Locate the cell with the specified text and output its (x, y) center coordinate. 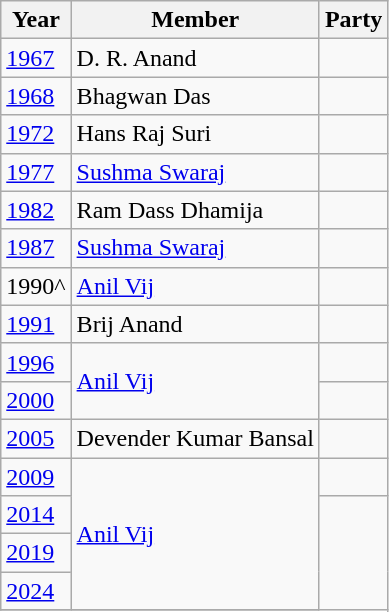
2019 (36, 553)
2024 (36, 591)
1977 (36, 172)
1987 (36, 248)
1996 (36, 362)
Ram Dass Dhamija (195, 210)
2000 (36, 400)
Member (195, 20)
2005 (36, 438)
D. R. Anand (195, 58)
Brij Anand (195, 324)
2014 (36, 515)
Party (353, 20)
1990^ (36, 286)
1991 (36, 324)
Hans Raj Suri (195, 134)
1968 (36, 96)
Year (36, 20)
Bhagwan Das (195, 96)
1967 (36, 58)
2009 (36, 477)
1972 (36, 134)
1982 (36, 210)
Devender Kumar Bansal (195, 438)
